Search for the cell housing the specified text and yield its [X, Y] center coordinate. 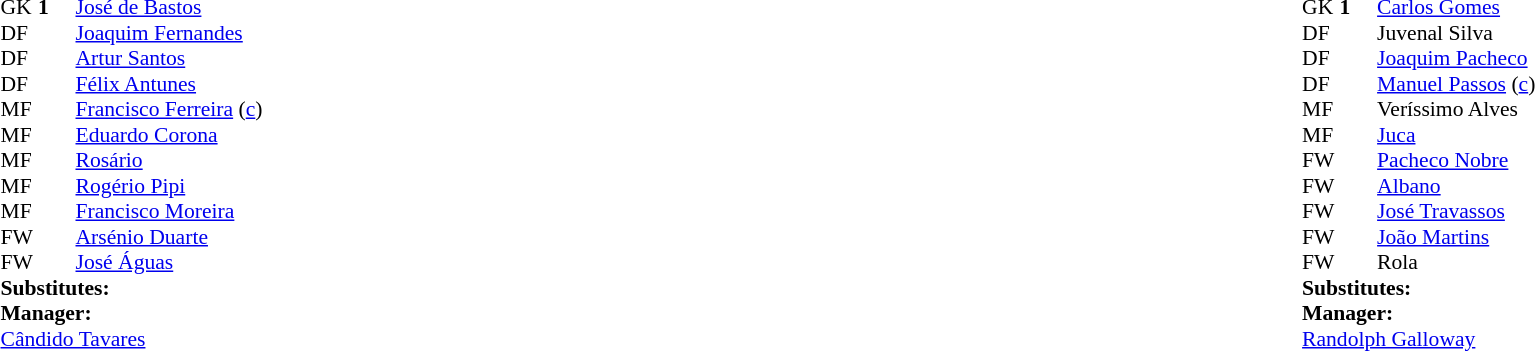
Rosário [170, 161]
Rola [1456, 263]
José Águas [170, 263]
José Travassos [1456, 211]
João Martins [1456, 237]
Artur Santos [170, 59]
Arsénio Duarte [170, 237]
Joaquim Fernandes [170, 33]
Rogério Pipi [170, 186]
Manuel Passos (c) [1456, 84]
Juvenal Silva [1456, 33]
Joaquim Pacheco [1456, 59]
Albano [1456, 186]
Eduardo Corona [170, 135]
Francisco Moreira [170, 211]
Veríssimo Alves [1456, 109]
Francisco Ferreira (c) [170, 109]
Pacheco Nobre [1456, 161]
Juca [1456, 135]
Félix Antunes [170, 84]
